Search for the cell housing the specified text and yield its (X, Y) center coordinate. 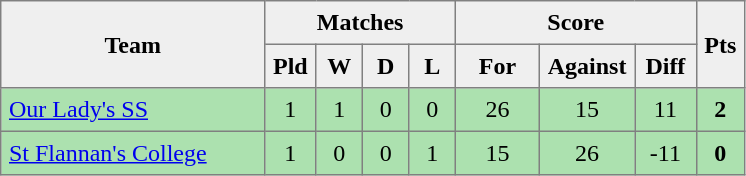
L (432, 66)
Pld (290, 66)
For (497, 66)
Our Lady's SS (133, 110)
Against (586, 66)
Pts (720, 44)
2 (720, 110)
Team (133, 44)
Score (576, 23)
D (385, 66)
-11 (666, 153)
Matches (360, 23)
St Flannan's College (133, 153)
Diff (666, 66)
W (339, 66)
11 (666, 110)
